Determine the [x, y] coordinate at the center of the cell enclosing the given text.  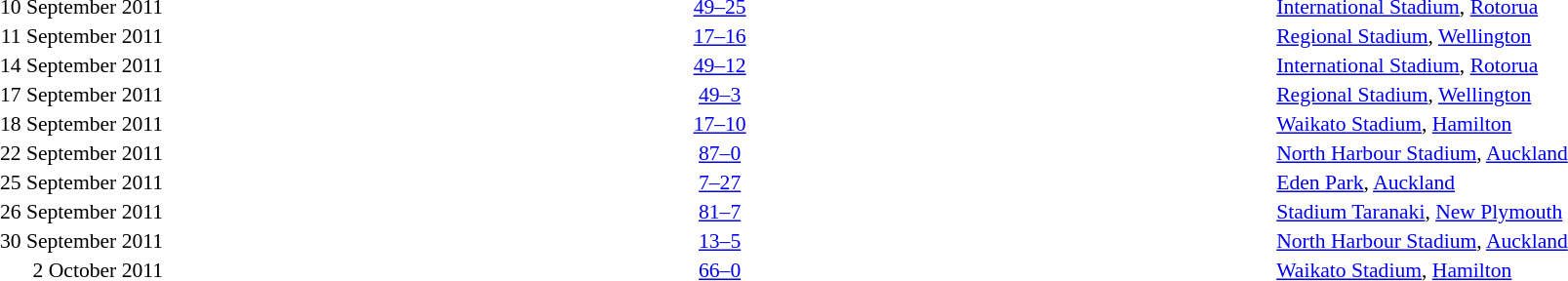
49–3 [720, 95]
7–27 [720, 182]
87–0 [720, 153]
49–12 [720, 65]
17–10 [720, 124]
81–7 [720, 212]
13–5 [720, 241]
17–16 [720, 36]
